Output the (x, y) coordinate of the center of the cell containing the given text.  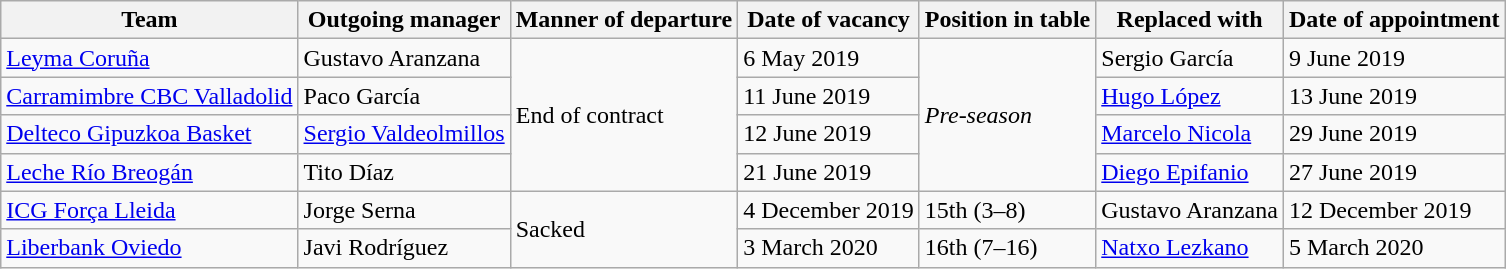
15th (3–8) (1007, 210)
Replaced with (1190, 20)
Paco García (404, 96)
Natxo Lezkano (1190, 248)
Sergio Valdeolmillos (404, 134)
Diego Epifanio (1190, 172)
Date of vacancy (829, 20)
Hugo López (1190, 96)
ICG Força Lleida (150, 210)
Tito Díaz (404, 172)
9 June 2019 (1394, 58)
Sacked (624, 229)
12 June 2019 (829, 134)
Leche Río Breogán (150, 172)
Position in table (1007, 20)
Outgoing manager (404, 20)
16th (7–16) (1007, 248)
4 December 2019 (829, 210)
Date of appointment (1394, 20)
29 June 2019 (1394, 134)
Marcelo Nicola (1190, 134)
5 March 2020 (1394, 248)
Sergio García (1190, 58)
Team (150, 20)
Manner of departure (624, 20)
6 May 2019 (829, 58)
Jorge Serna (404, 210)
11 June 2019 (829, 96)
Carramimbre CBC Valladolid (150, 96)
3 March 2020 (829, 248)
Pre-season (1007, 115)
12 December 2019 (1394, 210)
Liberbank Oviedo (150, 248)
Javi Rodríguez (404, 248)
13 June 2019 (1394, 96)
Leyma Coruña (150, 58)
27 June 2019 (1394, 172)
Delteco Gipuzkoa Basket (150, 134)
End of contract (624, 115)
21 June 2019 (829, 172)
